Identify which cell holds the provided text, then report its (x, y) central coordinate. 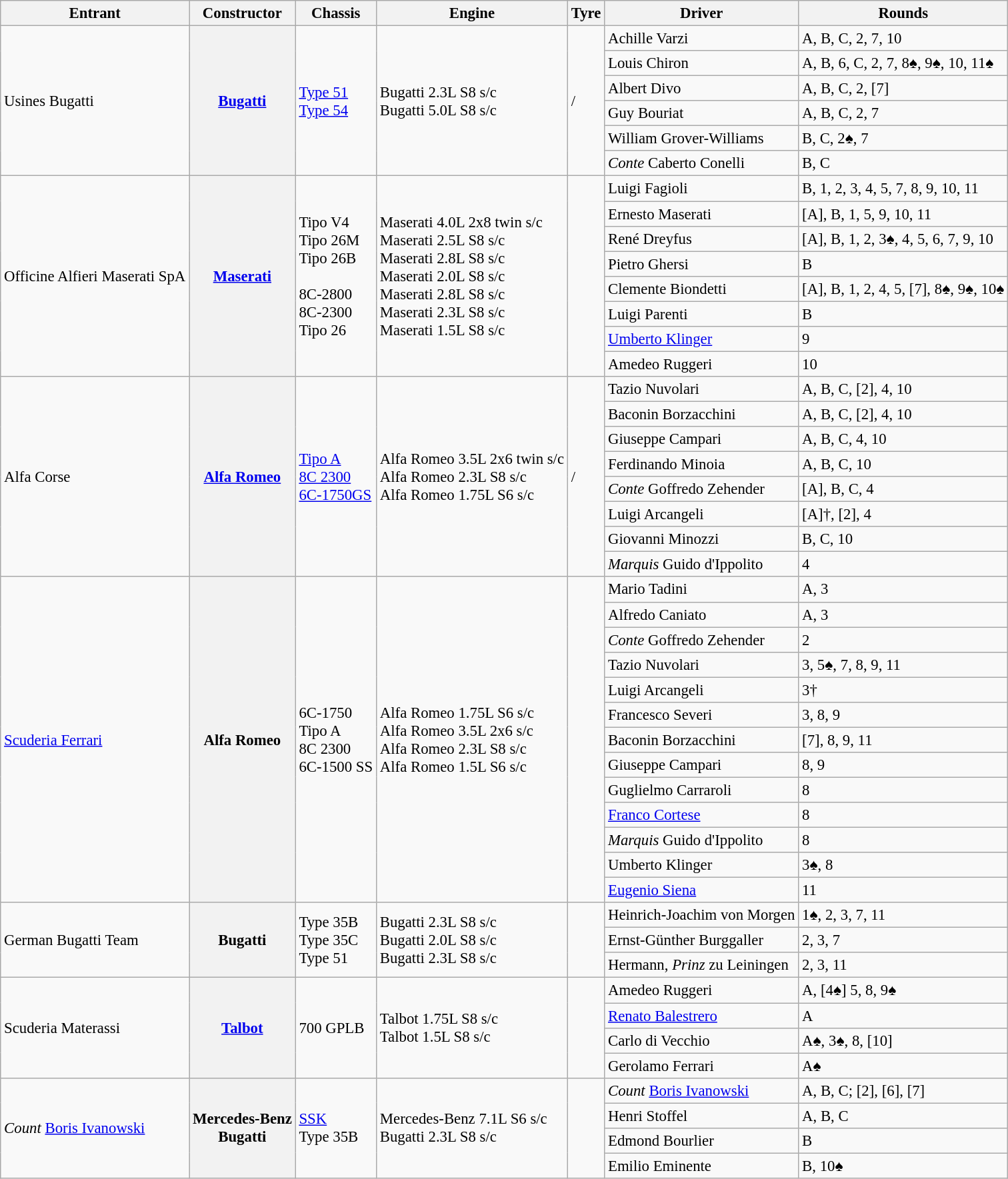
Edmond Bourlier (701, 1141)
700 GPLB (336, 1028)
Scuderia Ferrari (95, 740)
3, 5♠, 7, 8, 9, 11 (903, 664)
A (903, 1016)
[A], B, 1, 2, 3♠, 4, 5, 6, 7, 9, 10 (903, 239)
Hermann, Prinz zu Leiningen (701, 966)
Tipo V4Tipo 26MTipo 26B 8C-28008C-2300Tipo 26 (336, 276)
Renato Balestrero (701, 1016)
B, 1, 2, 3, 4, 5, 7, 8, 9, 10, 11 (903, 189)
Ernst-Günther Burggaller (701, 940)
B, 10♠ (903, 1166)
Talbot (243, 1028)
Heinrich-Joachim von Morgen (701, 915)
Tyre (585, 13)
8, 9 (903, 765)
Mario Tadini (701, 590)
B, C, 10 (903, 539)
Type 51Type 54 (336, 101)
Clemente Biondetti (701, 289)
A, B, C (903, 1116)
4 (903, 565)
A, B, C, 10 (903, 465)
Luigi Parenti (701, 314)
6C-1750Tipo A8C 23006C-1500 SS (336, 740)
10 (903, 364)
Type 35BType 35CType 51 (336, 940)
Gerolamo Ferrari (701, 1066)
A♠, 3♠, 8, [10] (903, 1040)
Alfa Romeo 3.5L 2x6 twin s/cAlfa Romeo 2.3L S8 s/cAlfa Romeo 1.75L S6 s/c (472, 477)
A, B, C, 4, 10 (903, 439)
Driver (701, 13)
2 (903, 640)
Alfredo Caniato (701, 614)
Luigi Fagioli (701, 189)
Talbot 1.75L S8 s/cTalbot 1.5L S8 s/c (472, 1028)
Pietro Ghersi (701, 264)
Louis Chiron (701, 63)
Scuderia Materassi (95, 1028)
Francesco Severi (701, 715)
Conte Caberto Conelli (701, 163)
2, 3, 7 (903, 940)
Henri Stoffel (701, 1116)
Usines Bugatti (95, 101)
A, B, C, 2, 7 (903, 113)
A, B, 6, C, 2, 7, 8♠, 9♠, 10, 11♠ (903, 63)
2, 3, 11 (903, 966)
A♠ (903, 1066)
[A]†, [2], 4 (903, 515)
3† (903, 690)
Albert Divo (701, 89)
Achille Varzi (701, 39)
SSKType 35B (336, 1128)
Ferdinando Minoia (701, 465)
Guglielmo Carraroli (701, 790)
A, [4♠] 5, 8, 9♠ (903, 990)
Chassis (336, 13)
A, B, C, 2, [7] (903, 89)
Bugatti 2.3L S8 s/cBugatti 5.0L S8 s/c (472, 101)
[A], B, C, 4 (903, 489)
Officine Alfieri Maserati SpA (95, 276)
[A], B, 1, 5, 9, 10, 11 (903, 214)
[7], 8, 9, 11 (903, 740)
9 (903, 339)
Entrant (95, 13)
A, B, C; [2], [6], [7] (903, 1090)
Bugatti 2.3L S8 s/cBugatti 2.0L S8 s/cBugatti 2.3L S8 s/c (472, 940)
1♠, 2, 3, 7, 11 (903, 915)
Guy Bouriat (701, 113)
Mercedes-Benz 7.1L S6 s/cBugatti 2.3L S8 s/c (472, 1128)
Alfa Corse (95, 477)
Mercedes-BenzBugatti (243, 1128)
Giovanni Minozzi (701, 539)
3♠, 8 (903, 865)
Franco Cortese (701, 815)
3, 8, 9 (903, 715)
René Dreyfus (701, 239)
[A], B, 1, 2, 4, 5, [7], 8♠, 9♠, 10♠ (903, 289)
Engine (472, 13)
Rounds (903, 13)
Eugenio Siena (701, 890)
B, C (903, 163)
Maserati (243, 276)
Carlo di Vecchio (701, 1040)
Ernesto Maserati (701, 214)
B, C, 2♠, 7 (903, 139)
Emilio Eminente (701, 1166)
William Grover-Williams (701, 139)
Alfa Romeo 1.75L S6 s/cAlfa Romeo 3.5L 2x6 s/cAlfa Romeo 2.3L S8 s/cAlfa Romeo 1.5L S6 s/c (472, 740)
11 (903, 890)
A, B, C, 2, 7, 10 (903, 39)
Tipo A8C 23006C-1750GS (336, 477)
German Bugatti Team (95, 940)
Constructor (243, 13)
